Capture the cell that displays the provided text and extract its [x, y] central coordinate. 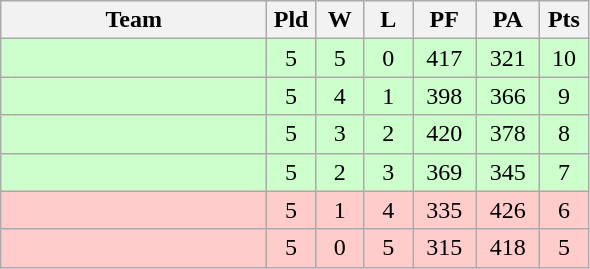
398 [444, 96]
315 [444, 248]
7 [564, 172]
366 [508, 96]
417 [444, 58]
6 [564, 210]
Pld [292, 20]
PA [508, 20]
Team [134, 20]
345 [508, 172]
335 [444, 210]
9 [564, 96]
Pts [564, 20]
PF [444, 20]
418 [508, 248]
10 [564, 58]
8 [564, 134]
378 [508, 134]
420 [444, 134]
W [340, 20]
L [388, 20]
321 [508, 58]
369 [444, 172]
426 [508, 210]
